Identify which cell holds the provided text, then report its (x, y) central coordinate. 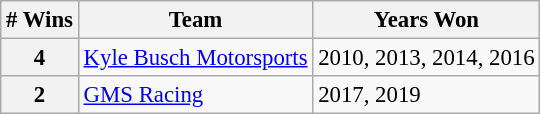
2 (40, 95)
2010, 2013, 2014, 2016 (426, 58)
GMS Racing (196, 95)
4 (40, 58)
Team (196, 20)
Kyle Busch Motorsports (196, 58)
Years Won (426, 20)
# Wins (40, 20)
2017, 2019 (426, 95)
